Extract the [X, Y] coordinate from the center of the cell holding the provided text.  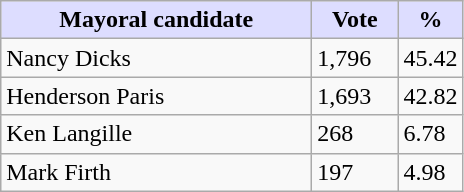
197 [355, 172]
Nancy Dicks [156, 58]
6.78 [430, 134]
45.42 [430, 58]
Mark Firth [156, 172]
1,693 [355, 96]
268 [355, 134]
% [430, 20]
Ken Langille [156, 134]
Mayoral candidate [156, 20]
Vote [355, 20]
42.82 [430, 96]
Henderson Paris [156, 96]
4.98 [430, 172]
1,796 [355, 58]
